Locate the cell with the specified text and output its (x, y) center coordinate. 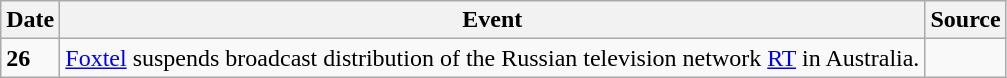
Date (30, 20)
Source (966, 20)
26 (30, 58)
Event (492, 20)
Foxtel suspends broadcast distribution of the Russian television network RT in Australia. (492, 58)
